Output the (X, Y) coordinate of the center of the cell containing the given text.  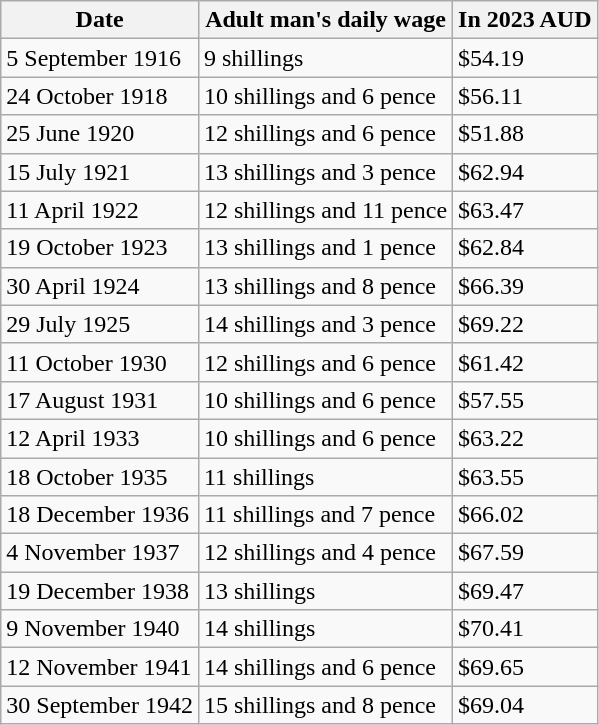
$51.88 (525, 134)
$66.02 (525, 515)
$54.19 (525, 58)
12 November 1941 (100, 667)
11 April 1922 (100, 210)
$66.39 (525, 286)
$56.11 (525, 96)
$67.59 (525, 553)
19 December 1938 (100, 591)
$62.84 (525, 248)
9 shillings (325, 58)
13 shillings and 8 pence (325, 286)
$61.42 (525, 362)
12 April 1933 (100, 438)
18 December 1936 (100, 515)
4 November 1937 (100, 553)
18 October 1935 (100, 477)
24 October 1918 (100, 96)
$62.94 (525, 172)
15 shillings and 8 pence (325, 705)
12 shillings and 4 pence (325, 553)
19 October 1923 (100, 248)
30 September 1942 (100, 705)
$63.55 (525, 477)
$69.65 (525, 667)
29 July 1925 (100, 324)
15 July 1921 (100, 172)
25 June 1920 (100, 134)
11 October 1930 (100, 362)
5 September 1916 (100, 58)
$63.22 (525, 438)
14 shillings and 6 pence (325, 667)
30 April 1924 (100, 286)
14 shillings (325, 629)
11 shillings and 7 pence (325, 515)
$70.41 (525, 629)
$69.47 (525, 591)
$63.47 (525, 210)
13 shillings (325, 591)
Adult man's daily wage (325, 20)
11 shillings (325, 477)
9 November 1940 (100, 629)
$69.04 (525, 705)
12 shillings and 11 pence (325, 210)
$57.55 (525, 400)
Date (100, 20)
$69.22 (525, 324)
In 2023 AUD (525, 20)
17 August 1931 (100, 400)
14 shillings and 3 pence (325, 324)
13 shillings and 1 pence (325, 248)
13 shillings and 3 pence (325, 172)
